For the text-containing cell, return its midpoint in [X, Y] coordinate format. 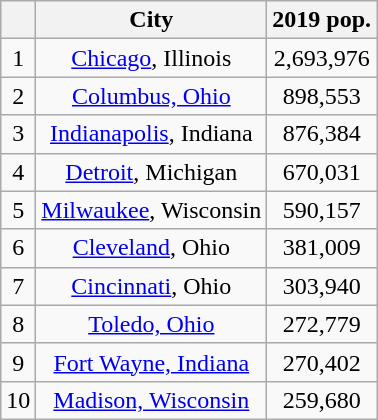
272,779 [322, 324]
Milwaukee, Wisconsin [152, 210]
3 [18, 134]
898,553 [322, 96]
259,680 [322, 400]
Columbus, Ohio [152, 96]
1 [18, 58]
8 [18, 324]
7 [18, 286]
Chicago, Illinois [152, 58]
Cleveland, Ohio [152, 248]
2 [18, 96]
670,031 [322, 172]
876,384 [322, 134]
2019 pop. [322, 20]
2,693,976 [322, 58]
Indianapolis, Indiana [152, 134]
City [152, 20]
Fort Wayne, Indiana [152, 362]
9 [18, 362]
Toledo, Ohio [152, 324]
303,940 [322, 286]
5 [18, 210]
10 [18, 400]
270,402 [322, 362]
6 [18, 248]
381,009 [322, 248]
Detroit, Michigan [152, 172]
590,157 [322, 210]
4 [18, 172]
Madison, Wisconsin [152, 400]
Cincinnati, Ohio [152, 286]
